Identify which cell holds the provided text, then report its [X, Y] central coordinate. 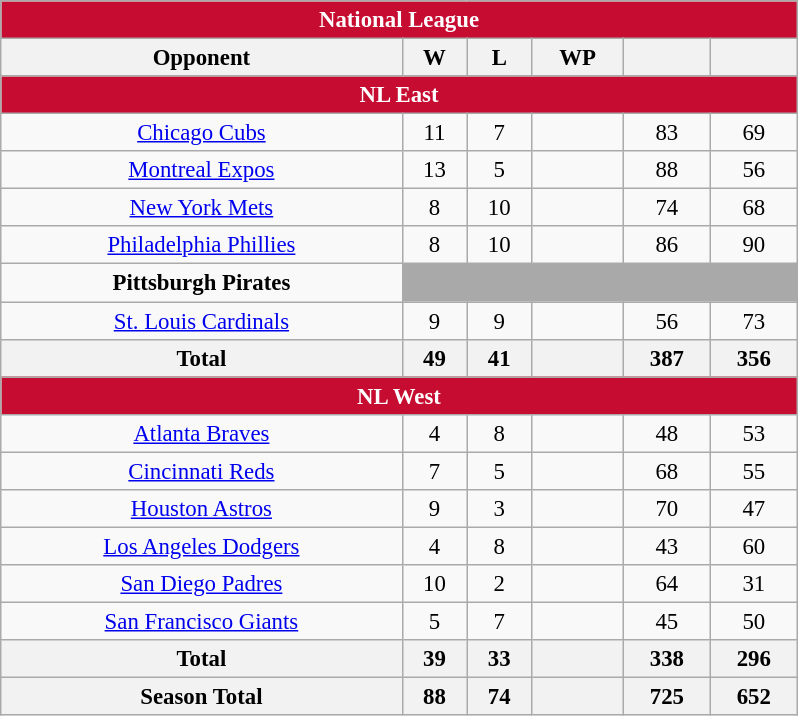
33 [500, 659]
NL East [399, 95]
New York Mets [202, 208]
50 [754, 621]
387 [666, 358]
St. Louis Cardinals [202, 321]
47 [754, 508]
Opponent [202, 57]
49 [434, 358]
Chicago Cubs [202, 133]
San Francisco Giants [202, 621]
296 [754, 659]
39 [434, 659]
Houston Astros [202, 508]
NL West [399, 396]
41 [500, 358]
86 [666, 245]
90 [754, 245]
73 [754, 321]
W [434, 57]
L [500, 57]
31 [754, 584]
Season Total [202, 696]
60 [754, 546]
725 [666, 696]
338 [666, 659]
2 [500, 584]
Cincinnati Reds [202, 471]
64 [666, 584]
3 [500, 508]
48 [666, 433]
Pittsburgh Pirates [202, 283]
53 [754, 433]
652 [754, 696]
Los Angeles Dodgers [202, 546]
70 [666, 508]
45 [666, 621]
Montreal Expos [202, 170]
WP [578, 57]
83 [666, 133]
43 [666, 546]
13 [434, 170]
356 [754, 358]
National League [399, 20]
69 [754, 133]
Atlanta Braves [202, 433]
Philadelphia Phillies [202, 245]
San Diego Padres [202, 584]
55 [754, 471]
11 [434, 133]
